Pinpoint the cell where the given text exists, returning its (x, y) midpoint coordinate. 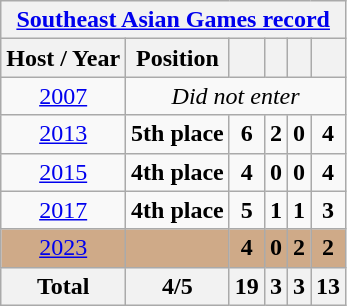
6 (246, 134)
Southeast Asian Games record (174, 20)
2015 (64, 172)
Total (64, 286)
19 (246, 286)
2007 (64, 96)
2017 (64, 210)
2013 (64, 134)
5th place (178, 134)
Did not enter (236, 96)
Position (178, 58)
Host / Year (64, 58)
13 (328, 286)
5 (246, 210)
4/5 (178, 286)
2023 (64, 248)
